Extract the (x, y) coordinate from the center of the cell holding the provided text.  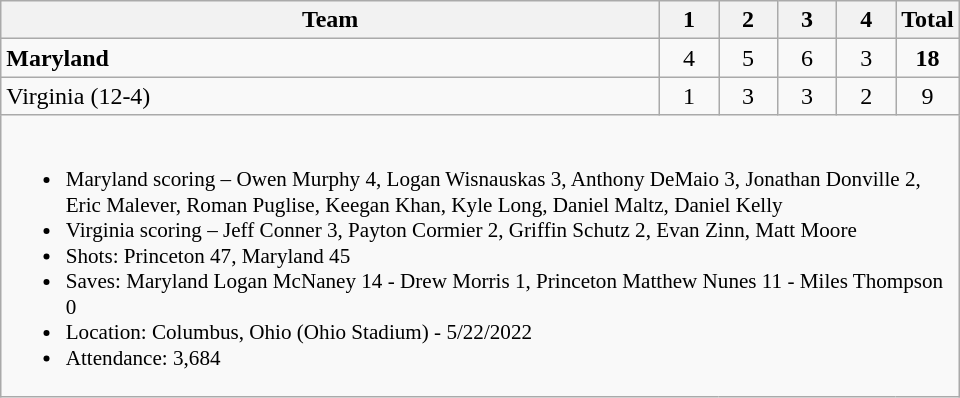
9 (928, 96)
5 (748, 58)
Virginia (12-4) (330, 96)
Total (928, 20)
Team (330, 20)
18 (928, 58)
Maryland (330, 58)
6 (808, 58)
